Return the [x, y] coordinate for the center point of the cell that contains the specified text.  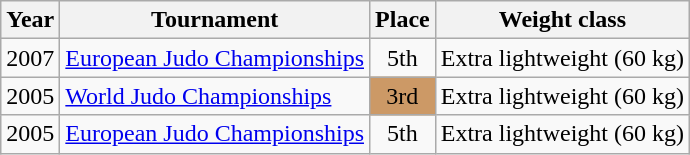
Weight class [562, 20]
Tournament [215, 20]
2007 [30, 58]
Place [403, 20]
3rd [403, 96]
World Judo Championships [215, 96]
Year [30, 20]
